Scan for the cell matching the given text and deliver its (X, Y) coordinate at center. 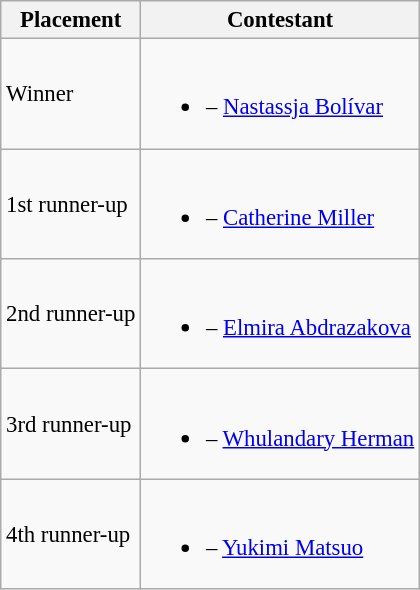
– Nastassja Bolívar (280, 94)
3rd runner-up (71, 424)
Placement (71, 20)
4th runner-up (71, 534)
Winner (71, 94)
2nd runner-up (71, 314)
– Whulandary Herman (280, 424)
1st runner-up (71, 204)
Contestant (280, 20)
– Catherine Miller (280, 204)
– Yukimi Matsuo (280, 534)
– Elmira Abdrazakova (280, 314)
